Search for the cell housing the specified text and yield its [x, y] center coordinate. 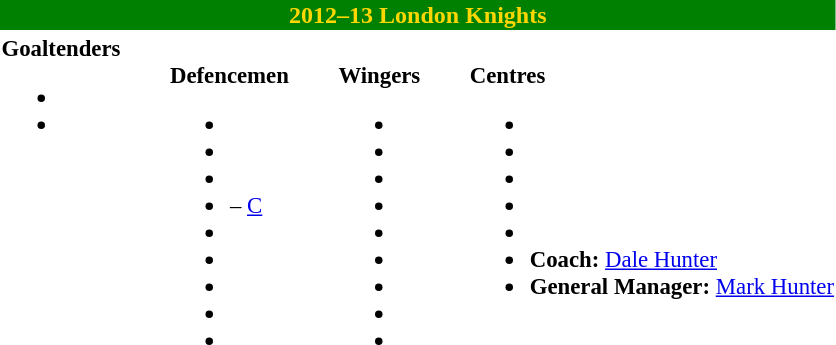
2012–13 London Knights [418, 15]
